Scan for the cell matching the given text and deliver its [X, Y] coordinate at center. 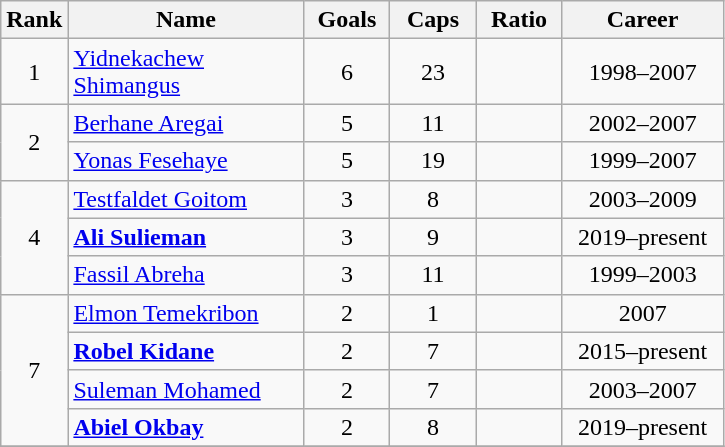
Rank [34, 20]
1998–2007 [642, 72]
Robel Kidane [186, 351]
Abiel Okbay [186, 427]
6 [347, 72]
2003–2007 [642, 389]
19 [433, 161]
Yonas Fesehaye [186, 161]
9 [433, 237]
Fassil Abreha [186, 275]
Caps [433, 20]
2007 [642, 313]
Yidnekachew Shimangus [186, 72]
Name [186, 20]
Goals [347, 20]
1999–2003 [642, 275]
Career [642, 20]
Testfaldet Goitom [186, 199]
Ratio [519, 20]
Elmon Temekribon [186, 313]
2003–2009 [642, 199]
2015–present [642, 351]
Ali Sulieman [186, 237]
4 [34, 237]
2002–2007 [642, 123]
1999–2007 [642, 161]
Suleman Mohamed [186, 389]
23 [433, 72]
Berhane Aregai [186, 123]
